For the text-containing cell, return its midpoint in (x, y) coordinate format. 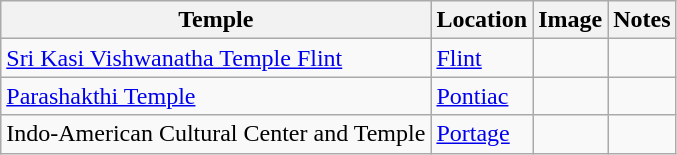
Portage (482, 134)
Sri Kasi Vishwanatha Temple Flint (216, 58)
Image (570, 20)
Flint (482, 58)
Location (482, 20)
Pontiac (482, 96)
Temple (216, 20)
Parashakthi Temple (216, 96)
Indo-American Cultural Center and Temple (216, 134)
Notes (642, 20)
